Search for the cell housing the specified text and yield its [X, Y] center coordinate. 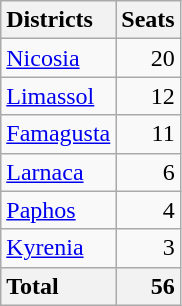
Total [58, 286]
Kyrenia [58, 248]
20 [148, 58]
12 [148, 96]
56 [148, 286]
Seats [148, 20]
Paphos [58, 210]
Larnaca [58, 172]
4 [148, 210]
3 [148, 248]
6 [148, 172]
Limassol [58, 96]
Nicosia [58, 58]
11 [148, 134]
Famagusta [58, 134]
Districts [58, 20]
